Find where the given text appears and provide that cell's center as (X, Y) coordinate. 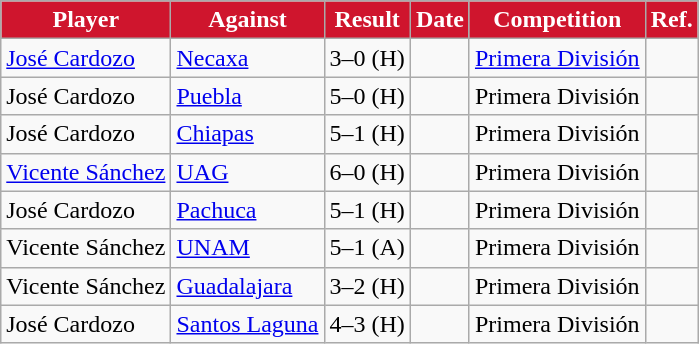
Ref. (672, 20)
Chiapas (248, 134)
Player (86, 20)
3–2 (H) (367, 286)
Date (440, 20)
6–0 (H) (367, 172)
5–1 (A) (367, 248)
Guadalajara (248, 286)
3–0 (H) (367, 58)
UNAM (248, 248)
Santos Laguna (248, 324)
Pachuca (248, 210)
4–3 (H) (367, 324)
Necaxa (248, 58)
5–0 (H) (367, 96)
Competition (557, 20)
Against (248, 20)
Puebla (248, 96)
UAG (248, 172)
Result (367, 20)
